Determine the (X, Y) coordinate at the center of the cell enclosing the given text.  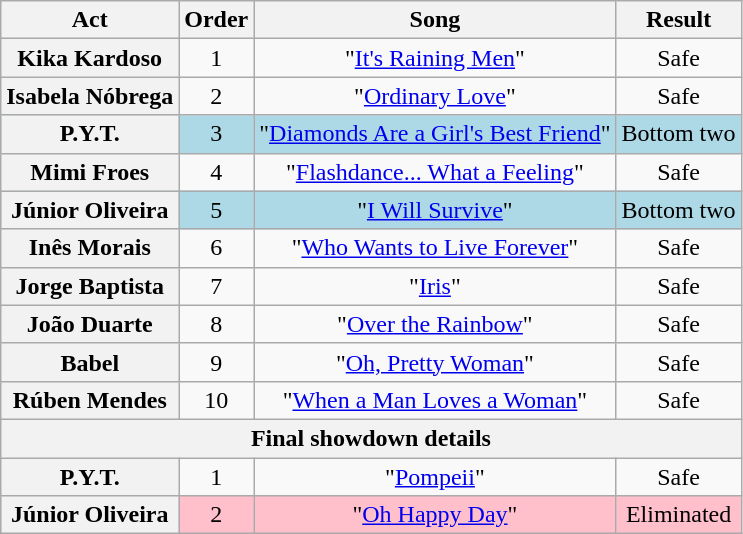
7 (216, 286)
"It's Raining Men" (435, 58)
Song (435, 20)
João Duarte (90, 324)
"Iris" (435, 286)
Mimi Froes (90, 172)
"Diamonds Are a Girl's Best Friend" (435, 134)
Kika Kardoso (90, 58)
"Who Wants to Live Forever" (435, 248)
Final showdown details (371, 438)
Order (216, 20)
5 (216, 210)
Act (90, 20)
"Over the Rainbow" (435, 324)
8 (216, 324)
Rúben Mendes (90, 400)
"I Will Survive" (435, 210)
10 (216, 400)
Isabela Nóbrega (90, 96)
"Oh Happy Day" (435, 515)
"Ordinary Love" (435, 96)
Babel (90, 362)
Jorge Baptista (90, 286)
6 (216, 248)
9 (216, 362)
"Flashdance... What a Feeling" (435, 172)
3 (216, 134)
"When a Man Loves a Woman" (435, 400)
Inês Morais (90, 248)
Result (678, 20)
4 (216, 172)
"Pompeii" (435, 477)
"Oh, Pretty Woman" (435, 362)
Eliminated (678, 515)
